Extract the (x, y) coordinate from the center of the cell holding the provided text.  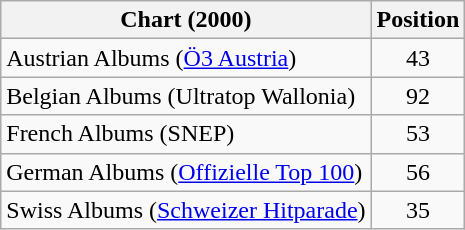
Austrian Albums (Ö3 Austria) (186, 58)
Swiss Albums (Schweizer Hitparade) (186, 210)
92 (418, 96)
Position (418, 20)
53 (418, 134)
35 (418, 210)
French Albums (SNEP) (186, 134)
56 (418, 172)
43 (418, 58)
Belgian Albums (Ultratop Wallonia) (186, 96)
Chart (2000) (186, 20)
German Albums (Offizielle Top 100) (186, 172)
